Find where the given text appears and provide that cell's center as [x, y] coordinate. 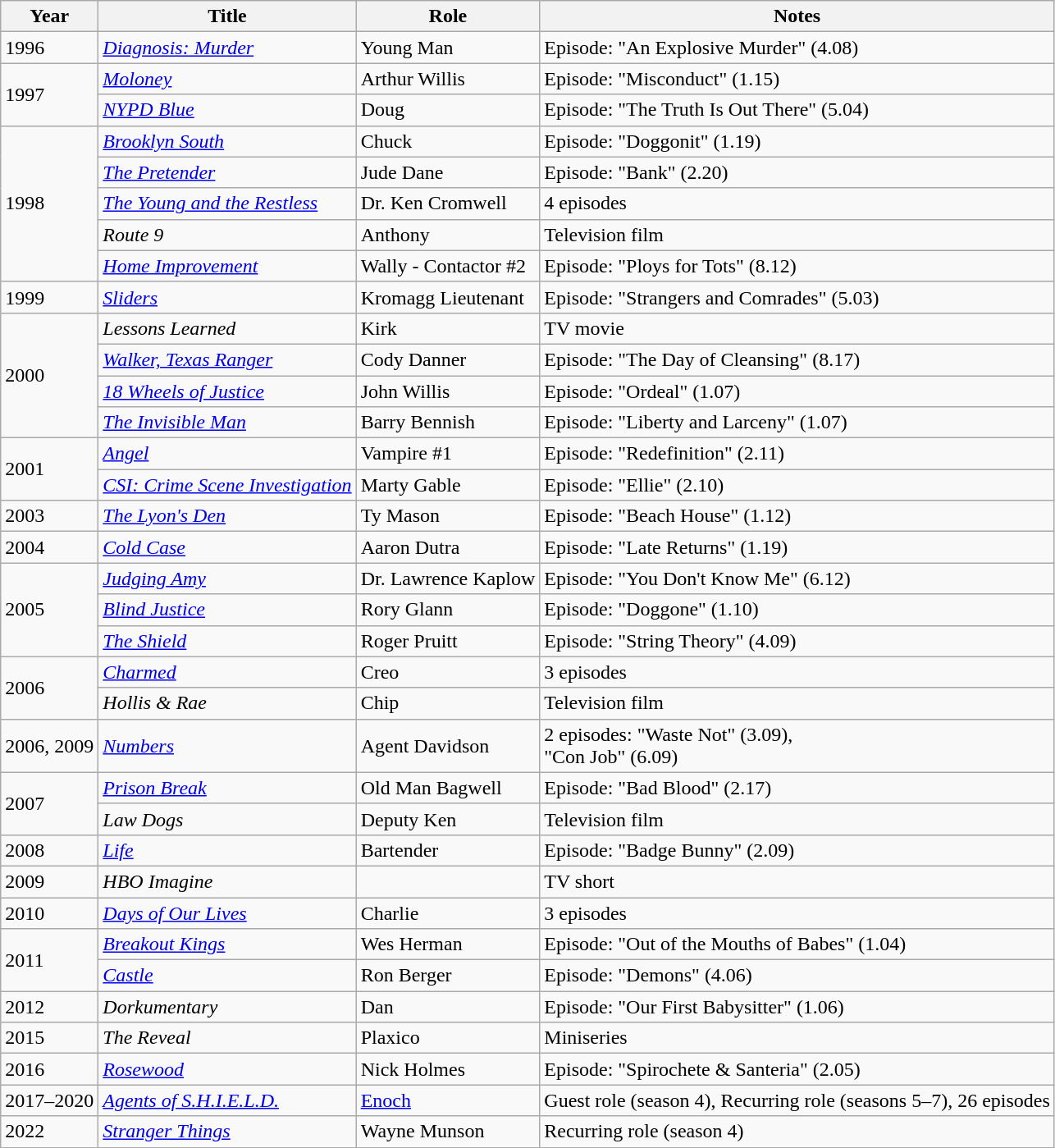
Episode: "Strangers and Comrades" (5.03) [797, 297]
Episode: "Badge Bunny" (2.09) [797, 850]
Marty Gable [448, 485]
Dorkumentary [227, 1007]
Episode: "Spirochete & Santeria" (2.05) [797, 1069]
Agent Davidson [448, 745]
The Pretender [227, 172]
1998 [49, 204]
Episode: "Demons" (4.06) [797, 976]
Roger Pruitt [448, 641]
Dr. Lawrence Kaplow [448, 579]
Role [448, 16]
Kirk [448, 328]
Wayne Munson [448, 1132]
Doug [448, 110]
Episode: "Bad Blood" (2.17) [797, 788]
Life [227, 850]
Judging Amy [227, 579]
Notes [797, 16]
Angel [227, 454]
Cody Danner [448, 359]
18 Wheels of Justice [227, 391]
John Willis [448, 391]
Bartender [448, 850]
Ron Berger [448, 976]
Title [227, 16]
Guest role (season 4), Recurring role (seasons 5–7), 26 episodes [797, 1100]
2017–2020 [49, 1100]
2022 [49, 1132]
Jude Dane [448, 172]
4 episodes [797, 204]
Charmed [227, 672]
2003 [49, 516]
Miniseries [797, 1038]
Brooklyn South [227, 141]
Nick Holmes [448, 1069]
Episode: "Doggonit" (1.19) [797, 141]
Cold Case [227, 547]
Sliders [227, 297]
Episode: "Bank" (2.20) [797, 172]
2011 [49, 960]
2012 [49, 1007]
CSI: Crime Scene Investigation [227, 485]
Creo [448, 672]
Episode: "Misconduct" (1.15) [797, 79]
HBO Imagine [227, 881]
The Young and the Restless [227, 204]
TV short [797, 881]
Chuck [448, 141]
Episode: "Liberty and Larceny" (1.07) [797, 423]
2005 [49, 610]
The Invisible Man [227, 423]
1996 [49, 48]
2006 [49, 688]
2016 [49, 1069]
Rosewood [227, 1069]
Old Man Bagwell [448, 788]
Stranger Things [227, 1132]
Walker, Texas Ranger [227, 359]
2004 [49, 547]
Arthur Willis [448, 79]
Agents of S.H.I.E.L.D. [227, 1100]
TV movie [797, 328]
2007 [49, 803]
Episode: "The Truth Is Out There" (5.04) [797, 110]
1997 [49, 94]
Home Improvement [227, 266]
2001 [49, 469]
Episode: "Ordeal" (1.07) [797, 391]
Episode: "Out of the Mouths of Babes" (1.04) [797, 944]
2008 [49, 850]
Castle [227, 976]
Law Dogs [227, 819]
Barry Bennish [448, 423]
Enoch [448, 1100]
Episode: "Redefinition" (2.11) [797, 454]
Episode: "Ploys for Tots" (8.12) [797, 266]
Episode: "Late Returns" (1.19) [797, 547]
Dan [448, 1007]
Rory Glann [448, 610]
Episode: "The Day of Cleansing" (8.17) [797, 359]
Breakout Kings [227, 944]
Episode: "An Explosive Murder" (4.08) [797, 48]
Episode: "You Don't Know Me" (6.12) [797, 579]
Aaron Dutra [448, 547]
Year [49, 16]
2010 [49, 913]
1999 [49, 297]
2009 [49, 881]
Deputy Ken [448, 819]
2000 [49, 375]
Episode: "String Theory" (4.09) [797, 641]
Blind Justice [227, 610]
Lessons Learned [227, 328]
NYPD Blue [227, 110]
Kromagg Lieutenant [448, 297]
Prison Break [227, 788]
Anthony [448, 235]
Numbers [227, 745]
Wes Herman [448, 944]
2006, 2009 [49, 745]
Hollis & Rae [227, 703]
Ty Mason [448, 516]
Dr. Ken Cromwell [448, 204]
Episode: "Ellie" (2.10) [797, 485]
Moloney [227, 79]
Wally - Contactor #2 [448, 266]
Episode: "Doggone" (1.10) [797, 610]
Episode: "Our First Babysitter" (1.06) [797, 1007]
Young Man [448, 48]
Episode: "Beach House" (1.12) [797, 516]
The Shield [227, 641]
2015 [49, 1038]
Diagnosis: Murder [227, 48]
Recurring role (season 4) [797, 1132]
Vampire #1 [448, 454]
The Lyon's Den [227, 516]
Route 9 [227, 235]
The Reveal [227, 1038]
Days of Our Lives [227, 913]
2 episodes: "Waste Not" (3.09), "Con Job" (6.09) [797, 745]
Chip [448, 703]
Plaxico [448, 1038]
Charlie [448, 913]
